Detect which cell encompasses the target text, then output its (x, y) center coordinate. 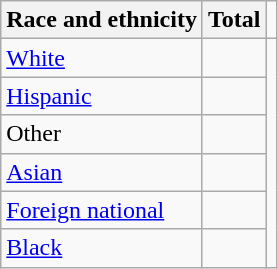
Race and ethnicity (102, 20)
Foreign national (102, 210)
Asian (102, 172)
Black (102, 248)
White (102, 58)
Other (102, 134)
Hispanic (102, 96)
Total (234, 20)
